Search for the cell housing the specified text and yield its [x, y] center coordinate. 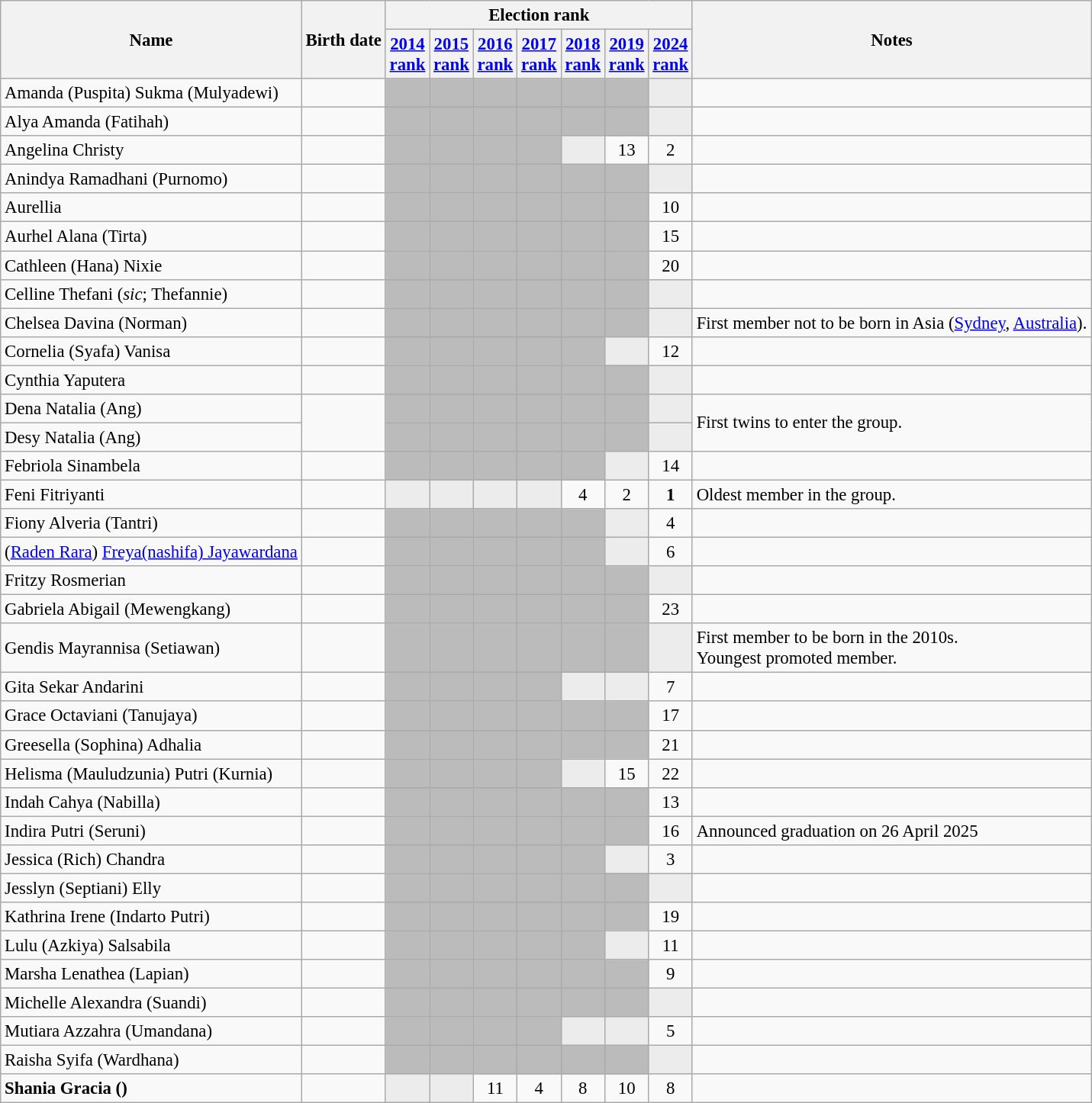
Election rank [539, 15]
Aurhel Alana (Tirta) [151, 236]
2019rank [626, 55]
Amanda (Puspita) Sukma (Mulyadewi) [151, 93]
Fiony Alveria (Tantri) [151, 523]
Oldest member in the group. [891, 494]
21 [670, 744]
Gendis Mayrannisa (Setiawan) [151, 648]
Gita Sekar Andarini [151, 687]
23 [670, 609]
Celline Thefani (sic; Thefannie) [151, 294]
Aurellia [151, 208]
2015rank [452, 55]
2014rank [407, 55]
5 [670, 1031]
Shania Gracia () [151, 1089]
Jesslyn (Septiani) Elly [151, 888]
3 [670, 860]
Cynthia Yaputera [151, 380]
Feni Fitriyanti [151, 494]
Notes [891, 40]
Raisha Syifa (Wardhana) [151, 1060]
Gabriela Abigail (Mewengkang) [151, 609]
Announced graduation on 26 April 2025 [891, 831]
Name [151, 40]
Greesella (Sophina) Adhalia [151, 744]
Lulu (Azkiya) Salsabila [151, 945]
9 [670, 974]
2017rank [539, 55]
2016rank [494, 55]
6 [670, 552]
16 [670, 831]
20 [670, 265]
Cornelia (Syafa) Vanisa [151, 351]
Kathrina Irene (Indarto Putri) [151, 917]
First member to be born in the 2010s.Youngest promoted member. [891, 648]
Anindya Ramadhani (Purnomo) [151, 179]
Indira Putri (Seruni) [151, 831]
22 [670, 773]
7 [670, 687]
First twins to enter the group. [891, 423]
Indah Cahya (Nabilla) [151, 802]
Cathleen (Hana) Nixie [151, 265]
2024rank [670, 55]
14 [670, 466]
Fritzy Rosmerian [151, 580]
Desy Natalia (Ang) [151, 437]
17 [670, 716]
Angelina Christy [151, 150]
Alya Amanda (Fatihah) [151, 122]
Helisma (Mauludzunia) Putri (Kurnia) [151, 773]
2018rank [583, 55]
Febriola Sinambela [151, 466]
Dena Natalia (Ang) [151, 409]
Mutiara Azzahra (Umandana) [151, 1031]
Chelsea Davina (Norman) [151, 323]
19 [670, 917]
Grace Octaviani (Tanujaya) [151, 716]
Jessica (Rich) Chandra [151, 860]
Birth date [343, 40]
First member not to be born in Asia (Sydney, Australia). [891, 323]
Michelle Alexandra (Suandi) [151, 1003]
Marsha Lenathea (Lapian) [151, 974]
1 [670, 494]
(Raden Rara) Freya(nashifa) Jayawardana [151, 552]
12 [670, 351]
